Pinpoint the cell where the given text exists, returning its [x, y] midpoint coordinate. 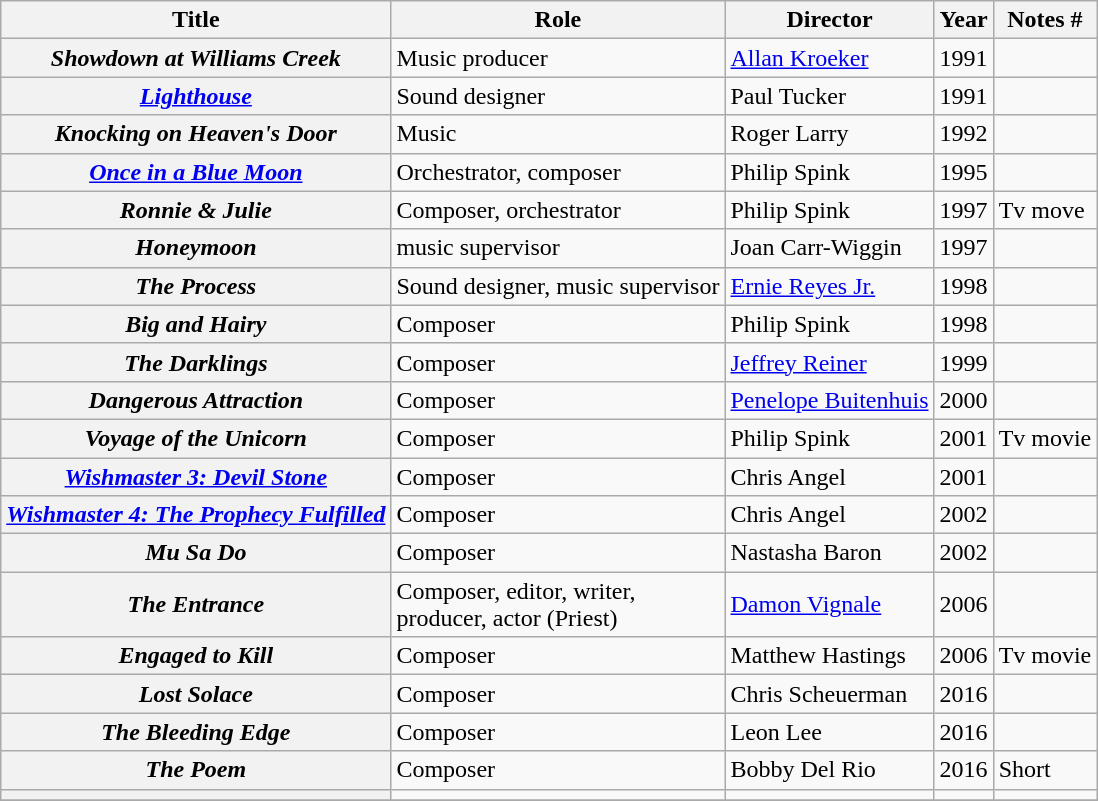
Director [830, 20]
Orchestrator, composer [558, 172]
Year [964, 20]
Mu Sa Do [196, 553]
1995 [964, 172]
Roger Larry [830, 134]
Music producer [558, 58]
The Process [196, 286]
Penelope Buitenhuis [830, 400]
Ernie Reyes Jr. [830, 286]
Bobby Del Rio [830, 770]
Role [558, 20]
Matthew Hastings [830, 656]
Joan Carr-Wiggin [830, 248]
Voyage of the Unicorn [196, 438]
Title [196, 20]
Short [1045, 770]
Engaged to Kill [196, 656]
Showdown at Williams Creek [196, 58]
The Poem [196, 770]
Wishmaster 3: Devil Stone [196, 477]
Wishmaster 4: The Prophecy Fulfilled [196, 515]
1999 [964, 362]
Sound designer, music supervisor [558, 286]
Lighthouse [196, 96]
Chris Scheuerman [830, 694]
Lost Solace [196, 694]
The Entrance [196, 604]
Ronnie & Julie [196, 210]
Allan Kroeker [830, 58]
Once in a Blue Moon [196, 172]
Composer, orchestrator [558, 210]
Honeymoon [196, 248]
Damon Vignale [830, 604]
Tv move [1045, 210]
Sound designer [558, 96]
The Bleeding Edge [196, 732]
music supervisor [558, 248]
Nastasha Baron [830, 553]
Knocking on Heaven's Door [196, 134]
Music [558, 134]
The Darklings [196, 362]
Leon Lee [830, 732]
Dangerous Attraction [196, 400]
Big and Hairy [196, 324]
2000 [964, 400]
Jeffrey Reiner [830, 362]
Notes # [1045, 20]
Paul Tucker [830, 96]
1992 [964, 134]
Composer, editor, writer,producer, actor (Priest) [558, 604]
